From the cell containing the given text, extract its center point as [X, Y] coordinate. 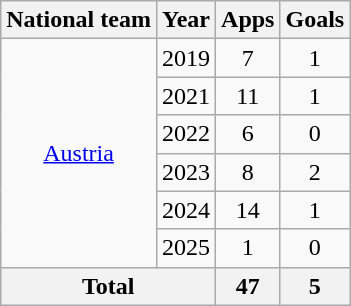
Year [186, 20]
National team [79, 20]
2019 [186, 58]
Austria [79, 153]
11 [248, 96]
5 [315, 286]
2024 [186, 210]
Apps [248, 20]
47 [248, 286]
2 [315, 172]
8 [248, 172]
14 [248, 210]
7 [248, 58]
2021 [186, 96]
2025 [186, 248]
Total [108, 286]
Goals [315, 20]
2022 [186, 134]
6 [248, 134]
2023 [186, 172]
